Search for the cell housing the specified text and yield its [X, Y] center coordinate. 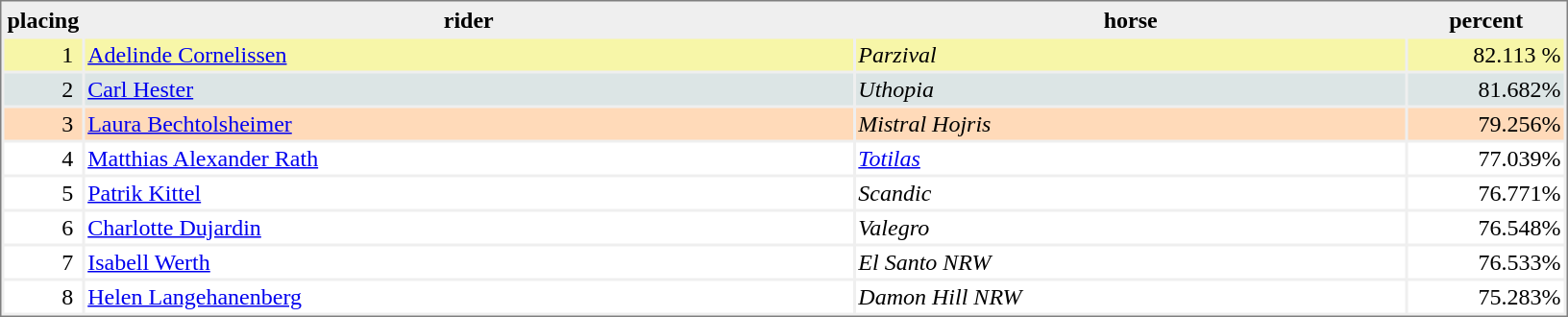
6 [42, 227]
7 [42, 261]
82.113 % [1485, 54]
8 [42, 296]
76.533% [1485, 261]
Uthopia [1130, 88]
Parzival [1130, 54]
1 [42, 54]
Charlotte Dujardin [469, 227]
Helen Langehanenberg [469, 296]
Damon Hill NRW [1130, 296]
Mistral Hojris [1130, 123]
rider [469, 19]
Totilas [1130, 158]
Valegro [1130, 227]
Adelinde Cornelissen [469, 54]
77.039% [1485, 158]
Laura Bechtolsheimer [469, 123]
3 [42, 123]
Patrik Kittel [469, 192]
81.682% [1485, 88]
El Santo NRW [1130, 261]
placing [42, 19]
79.256% [1485, 123]
Scandic [1130, 192]
percent [1485, 19]
Carl Hester [469, 88]
76.548% [1485, 227]
76.771% [1485, 192]
75.283% [1485, 296]
4 [42, 158]
horse [1130, 19]
2 [42, 88]
Isabell Werth [469, 261]
Matthias Alexander Rath [469, 158]
5 [42, 192]
